From the cell containing the given text, extract its center point as (x, y) coordinate. 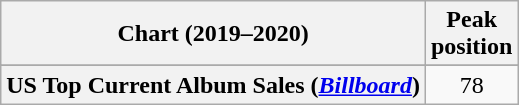
Peakposition (471, 34)
US Top Current Album Sales (Billboard) (214, 85)
Chart (2019–2020) (214, 34)
78 (471, 85)
